Capture the cell that displays the provided text and extract its (x, y) central coordinate. 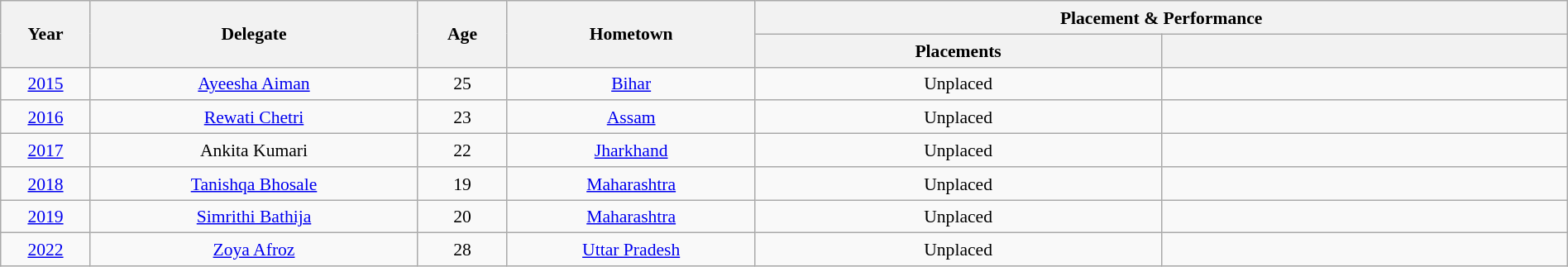
Rewati Chetri (253, 117)
Age (463, 34)
28 (463, 250)
Zoya Afroz (253, 250)
Ayeesha Aiman (253, 83)
Simrithi Bathija (253, 217)
Ankita Kumari (253, 150)
2017 (46, 150)
Placement & Performance (1161, 17)
Jharkhand (631, 150)
2015 (46, 83)
2022 (46, 250)
2019 (46, 217)
Delegate (253, 34)
2016 (46, 117)
22 (463, 150)
25 (463, 83)
2018 (46, 184)
Tanishqa Bhosale (253, 184)
23 (463, 117)
Assam (631, 117)
Placements (958, 50)
Hometown (631, 34)
Year (46, 34)
Bihar (631, 83)
Uttar Pradesh (631, 250)
19 (463, 184)
20 (463, 217)
